For the text-containing cell, return its midpoint in (x, y) coordinate format. 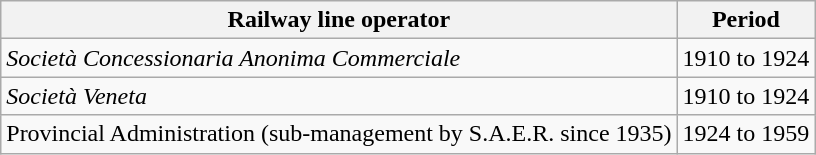
Società Concessionaria Anonima Commerciale (339, 58)
Railway line operator (339, 20)
Provincial Administration (sub-management by S.A.E.R. since 1935) (339, 134)
1924 to 1959 (746, 134)
Società Veneta (339, 96)
Period (746, 20)
